Return (x, y) of the center of cell containing provided text 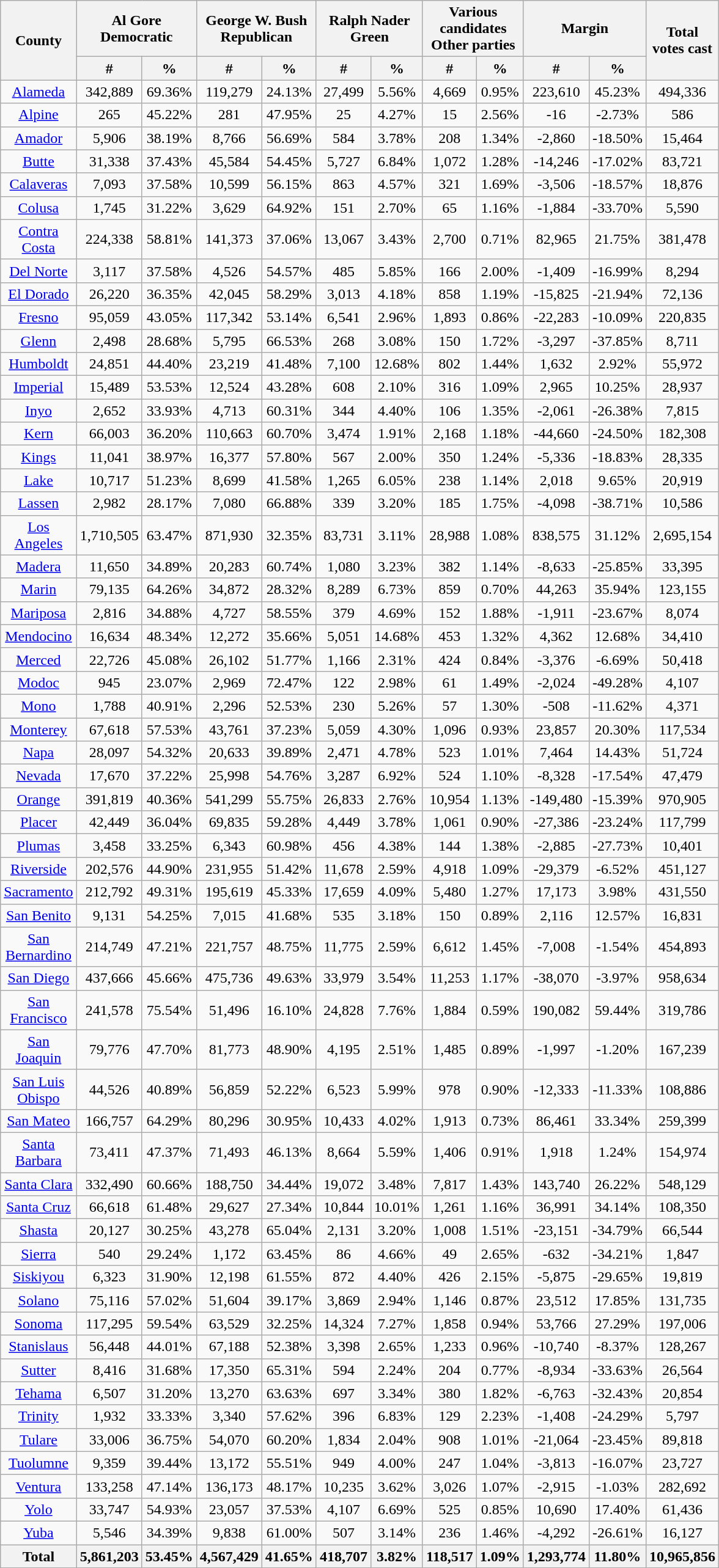
1,485 (449, 1050)
1.28% (500, 161)
379 (344, 613)
391,819 (109, 799)
43,761 (229, 729)
485 (344, 271)
7,815 (682, 411)
45.08% (169, 659)
35.94% (618, 590)
5,797 (682, 1416)
-33.63% (618, 1370)
10,690 (556, 1509)
59.28% (289, 822)
2.96% (396, 317)
2.31% (396, 659)
2.04% (396, 1440)
1,932 (109, 1416)
1.34% (500, 138)
13,067 (344, 240)
1,008 (449, 1231)
-2,860 (556, 138)
San Luis Obispo (39, 1089)
33,395 (682, 566)
39.44% (169, 1463)
1,265 (344, 480)
-18.57% (618, 185)
584 (344, 138)
16,127 (682, 1533)
1.44% (500, 364)
131,735 (682, 1300)
10.25% (618, 387)
2.70% (396, 208)
548,129 (682, 1184)
Yuba (39, 1533)
37.23% (289, 729)
-26.61% (618, 1533)
33.93% (169, 411)
220,835 (682, 317)
69.36% (169, 92)
34.39% (169, 1533)
18,876 (682, 185)
128,267 (682, 1347)
259,399 (682, 1121)
123,155 (682, 590)
4,371 (682, 706)
San Diego (39, 978)
5.85% (396, 271)
8,294 (682, 271)
Solano (39, 1300)
1.19% (500, 294)
33.34% (618, 1121)
4,195 (344, 1050)
-15.39% (618, 799)
39.89% (289, 753)
3,026 (449, 1486)
3.11% (396, 535)
2,965 (556, 387)
20.30% (618, 729)
523 (449, 753)
Trinity (39, 1416)
908 (449, 1440)
21.75% (618, 240)
44,263 (556, 590)
-17.54% (618, 776)
53.53% (169, 387)
63.45% (289, 1254)
265 (109, 115)
108,350 (682, 1207)
-16.99% (618, 271)
-16 (556, 115)
17,670 (109, 776)
-17.02% (618, 161)
13,270 (229, 1393)
4.57% (396, 185)
5,727 (344, 161)
50,418 (682, 659)
454,893 (682, 947)
Mono (39, 706)
31.22% (169, 208)
1.38% (500, 846)
224,338 (109, 240)
859 (449, 590)
-11.62% (618, 706)
-24.29% (618, 1416)
1,406 (449, 1152)
10,586 (682, 504)
-12,333 (556, 1089)
-6,763 (556, 1393)
30.25% (169, 1231)
61 (449, 683)
188,750 (229, 1184)
3.43% (396, 240)
525 (449, 1509)
8,711 (682, 340)
56,859 (229, 1089)
75,116 (109, 1300)
13,172 (229, 1463)
Siskiyou (39, 1277)
-38,070 (556, 978)
Stanislaus (39, 1347)
47.21% (169, 947)
40.89% (169, 1089)
1.07% (500, 1486)
12,198 (229, 1277)
970,905 (682, 799)
San Joaquin (39, 1050)
15,489 (109, 387)
4,526 (229, 271)
27.29% (618, 1324)
1.49% (500, 683)
6,323 (109, 1277)
-23.45% (618, 1440)
2,982 (109, 504)
166,757 (109, 1121)
5.26% (396, 706)
20,633 (229, 753)
4,918 (449, 869)
-34.79% (618, 1231)
37.22% (169, 776)
31.90% (169, 1277)
221,757 (229, 947)
-1.54% (618, 947)
63,529 (229, 1324)
56.69% (289, 138)
350 (449, 457)
117,799 (682, 822)
1,893 (449, 317)
1.18% (500, 434)
3.48% (396, 1184)
0.77% (500, 1370)
Ralph NaderGreen (369, 29)
San Benito (39, 915)
0.73% (500, 1121)
214,749 (109, 947)
34.44% (289, 1184)
-2,885 (556, 846)
3,398 (344, 1347)
86,461 (556, 1121)
456 (344, 846)
1.72% (500, 340)
-10.09% (618, 317)
5,590 (682, 208)
15 (449, 115)
1,834 (344, 1440)
37.43% (169, 161)
319,786 (682, 1009)
1,913 (449, 1121)
195,619 (229, 892)
-1,409 (556, 271)
58.55% (289, 613)
48.75% (289, 947)
-3,813 (556, 1463)
8,766 (229, 138)
23,057 (229, 1509)
106 (449, 411)
47.70% (169, 1050)
43.05% (169, 317)
44.40% (169, 364)
1,847 (682, 1254)
20,854 (682, 1393)
63.47% (169, 535)
39.17% (289, 1300)
144 (449, 846)
55.75% (289, 799)
594 (344, 1370)
151 (344, 208)
2,131 (344, 1231)
36.75% (169, 1440)
31.12% (618, 535)
6.69% (396, 1509)
110,663 (229, 434)
Santa Clara (39, 1184)
Mariposa (39, 613)
Sutter (39, 1370)
34.89% (169, 566)
2.94% (396, 1300)
122 (344, 683)
3.34% (396, 1393)
-24.50% (618, 434)
Sierra (39, 1254)
60.70% (289, 434)
190,082 (556, 1009)
4,449 (344, 822)
-8,328 (556, 776)
66.53% (289, 340)
8,416 (109, 1370)
1,061 (449, 822)
County (39, 40)
Alpine (39, 115)
Sacramento (39, 892)
16.10% (289, 1009)
-16.07% (618, 1463)
238 (449, 480)
-34.21% (618, 1254)
43,278 (229, 1231)
2,498 (109, 340)
26,102 (229, 659)
-4,098 (556, 504)
48.90% (289, 1050)
494,336 (682, 92)
-37.85% (618, 340)
166 (449, 271)
381,478 (682, 240)
52.53% (289, 706)
2.56% (500, 115)
34.88% (169, 613)
6,343 (229, 846)
535 (344, 915)
0.85% (500, 1509)
-18.83% (618, 457)
47.14% (169, 1486)
43.28% (289, 387)
28.68% (169, 340)
1,293,774 (556, 1556)
16,377 (229, 457)
212,792 (109, 892)
945 (109, 683)
4.66% (396, 1254)
129 (449, 1416)
185 (449, 504)
75.54% (169, 1009)
1.13% (500, 799)
1.43% (500, 1184)
51,604 (229, 1300)
9.65% (618, 480)
1.91% (396, 434)
-10,740 (556, 1347)
54,070 (229, 1440)
-2,024 (556, 683)
Lake (39, 480)
978 (449, 1089)
Kern (39, 434)
Humboldt (39, 364)
3,340 (229, 1416)
11,775 (344, 947)
42,449 (109, 822)
-149,480 (556, 799)
8,289 (344, 590)
31.20% (169, 1393)
-33.70% (618, 208)
281 (229, 115)
-3,506 (556, 185)
1,166 (344, 659)
14.43% (618, 753)
10,954 (449, 799)
32.35% (289, 535)
11,041 (109, 457)
1,918 (556, 1152)
453 (449, 636)
2,018 (556, 480)
45,584 (229, 161)
507 (344, 1533)
San Francisco (39, 1009)
34,410 (682, 636)
167,239 (682, 1050)
27.34% (289, 1207)
2,816 (109, 613)
-27,386 (556, 822)
3,117 (109, 271)
49.31% (169, 892)
28,988 (449, 535)
17.40% (618, 1509)
51,724 (682, 753)
49.63% (289, 978)
Marin (39, 590)
Placer (39, 822)
7,080 (229, 504)
Lassen (39, 504)
Riverside (39, 869)
858 (449, 294)
-23,151 (556, 1231)
-23.24% (618, 822)
40.91% (169, 706)
29.24% (169, 1254)
6,523 (344, 1089)
55,972 (682, 364)
Calaveras (39, 185)
15,464 (682, 138)
81,773 (229, 1050)
95,059 (109, 317)
53,766 (556, 1324)
52.38% (289, 1347)
31.68% (169, 1370)
67,618 (109, 729)
64.26% (169, 590)
0.84% (500, 659)
396 (344, 1416)
54.57% (289, 271)
Total (39, 1556)
152 (449, 613)
231,955 (229, 869)
25,998 (229, 776)
-2,915 (556, 1486)
133,258 (109, 1486)
-3,297 (556, 340)
69,835 (229, 822)
10,844 (344, 1207)
Tehama (39, 1393)
-1.20% (618, 1050)
7,817 (449, 1184)
26,564 (682, 1370)
24,828 (344, 1009)
4,362 (556, 636)
61.00% (289, 1533)
4,567,429 (229, 1556)
-4,292 (556, 1533)
118,517 (449, 1556)
197,006 (682, 1324)
Colusa (39, 208)
4.09% (396, 892)
958,634 (682, 978)
3,474 (344, 434)
6.73% (396, 590)
-5,336 (556, 457)
-22,283 (556, 317)
11,678 (344, 869)
41.68% (289, 915)
Napa (39, 753)
Madera (39, 566)
20,283 (229, 566)
26,833 (344, 799)
524 (449, 776)
27,499 (344, 92)
6.92% (396, 776)
59.44% (618, 1009)
53.14% (289, 317)
89,818 (682, 1440)
1,745 (109, 208)
67,188 (229, 1347)
6,507 (109, 1393)
28,335 (682, 457)
45.66% (169, 978)
Monterey (39, 729)
-1.03% (618, 1486)
3,013 (344, 294)
9,838 (229, 1533)
Kings (39, 457)
3.98% (618, 892)
-29.65% (618, 1277)
2.51% (396, 1050)
36.20% (169, 434)
7,015 (229, 915)
11,650 (109, 566)
16,831 (682, 915)
54.93% (169, 1509)
37.06% (289, 240)
223,610 (556, 92)
136,173 (229, 1486)
7.27% (396, 1324)
424 (449, 659)
Margin (584, 29)
5,051 (344, 636)
7.76% (396, 1009)
4,713 (229, 411)
Nevada (39, 776)
12,524 (229, 387)
80,296 (229, 1121)
82,965 (556, 240)
51.77% (289, 659)
6.83% (396, 1416)
9,131 (109, 915)
Butte (39, 161)
-18.50% (618, 138)
-1,997 (556, 1050)
San Mateo (39, 1121)
236 (449, 1533)
44,526 (109, 1089)
332,490 (109, 1184)
56.15% (289, 185)
66.88% (289, 504)
33.25% (169, 846)
72,136 (682, 294)
29,627 (229, 1207)
Various candidatesOther parties (473, 29)
60.20% (289, 1440)
47.37% (169, 1152)
20,127 (109, 1231)
-32.43% (618, 1393)
697 (344, 1393)
0.96% (500, 1347)
23,857 (556, 729)
19,819 (682, 1277)
53.45% (169, 1556)
2,652 (109, 411)
33,006 (109, 1440)
9,359 (109, 1463)
61,436 (682, 1509)
17,659 (344, 892)
339 (344, 504)
12.57% (618, 915)
540 (109, 1254)
-26.38% (618, 411)
52.22% (289, 1089)
65.04% (289, 1231)
51.42% (289, 869)
380 (449, 1393)
23.07% (169, 683)
Al Gore Democratic (136, 29)
49 (449, 1254)
57.53% (169, 729)
1,788 (109, 706)
0.91% (500, 1152)
George W. BushRepublican (256, 29)
1.45% (500, 947)
316 (449, 387)
5,546 (109, 1533)
117,534 (682, 729)
83,721 (682, 161)
5,059 (344, 729)
5.99% (396, 1089)
10,401 (682, 846)
108,886 (682, 1089)
1.04% (500, 1463)
5,861,203 (109, 1556)
37.53% (289, 1509)
-44,660 (556, 434)
Del Norte (39, 271)
344 (344, 411)
-632 (556, 1254)
Sonoma (39, 1324)
8,074 (682, 613)
El Dorado (39, 294)
2,471 (344, 753)
2.10% (396, 387)
1,172 (229, 1254)
66,618 (109, 1207)
86 (344, 1254)
1.75% (500, 504)
Tuolumne (39, 1463)
61.48% (169, 1207)
16,634 (109, 636)
11.80% (618, 1556)
36,991 (556, 1207)
31,338 (109, 161)
Inyo (39, 411)
1,146 (449, 1300)
4.00% (396, 1463)
3,869 (344, 1300)
73,411 (109, 1152)
28.17% (169, 504)
79,135 (109, 590)
1,858 (449, 1324)
34,872 (229, 590)
Santa Barbara (39, 1152)
34.14% (618, 1207)
-5,875 (556, 1277)
63.63% (289, 1393)
6.05% (396, 480)
66,003 (109, 434)
45.33% (289, 892)
418,707 (344, 1556)
71,493 (229, 1152)
57.02% (169, 1300)
4.18% (396, 294)
-21,064 (556, 1440)
802 (449, 364)
3,458 (109, 846)
54.32% (169, 753)
33.33% (169, 1416)
3.08% (396, 340)
3,287 (344, 776)
10,599 (229, 185)
14,324 (344, 1324)
36.04% (169, 822)
51.23% (169, 480)
208 (449, 138)
42,045 (229, 294)
10,235 (344, 1486)
1,884 (449, 1009)
54.25% (169, 915)
2.92% (618, 364)
2.98% (396, 683)
2,296 (229, 706)
65.31% (289, 1370)
26,220 (109, 294)
33,979 (344, 978)
72.47% (289, 683)
2,695,154 (682, 535)
437,666 (109, 978)
57 (449, 706)
1,080 (344, 566)
-508 (556, 706)
23,512 (556, 1300)
1.17% (500, 978)
-15,825 (556, 294)
Shasta (39, 1231)
-49.28% (618, 683)
1,233 (449, 1347)
57.80% (289, 457)
4.30% (396, 729)
-8.37% (618, 1347)
4.27% (396, 115)
863 (344, 185)
0.94% (500, 1324)
64.92% (289, 208)
586 (682, 115)
Santa Cruz (39, 1207)
38.19% (169, 138)
-3.97% (618, 978)
40.36% (169, 799)
1.46% (500, 1533)
23,219 (229, 364)
47,479 (682, 776)
0.93% (500, 729)
4.69% (396, 613)
-7,008 (556, 947)
3.62% (396, 1486)
2,168 (449, 434)
872 (344, 1277)
38.97% (169, 457)
12,272 (229, 636)
10,433 (344, 1121)
Plumas (39, 846)
3.54% (396, 978)
-1,408 (556, 1416)
-23.67% (618, 613)
5,480 (449, 892)
Merced (39, 659)
30.95% (289, 1121)
-11.33% (618, 1089)
-14,246 (556, 161)
949 (344, 1463)
60.98% (289, 846)
-6.69% (618, 659)
3,629 (229, 208)
5.59% (396, 1152)
32.25% (289, 1324)
17.85% (618, 1300)
17,350 (229, 1370)
55.51% (289, 1463)
54.45% (289, 161)
10,965,856 (682, 1556)
59.54% (169, 1324)
1,096 (449, 729)
1,261 (449, 1207)
Fresno (39, 317)
41.48% (289, 364)
24.13% (289, 92)
83,731 (344, 535)
San Bernardino (39, 947)
36.35% (169, 294)
567 (344, 457)
6,612 (449, 947)
-6.52% (618, 869)
20,919 (682, 480)
-1,884 (556, 208)
7,093 (109, 185)
1.32% (500, 636)
1,632 (556, 364)
51,496 (229, 1009)
2,969 (229, 683)
45.23% (618, 92)
0.59% (500, 1009)
204 (449, 1370)
60.31% (289, 411)
143,740 (556, 1184)
25 (344, 115)
0.95% (500, 92)
Total votes cast (682, 40)
4.38% (396, 846)
33,747 (109, 1509)
66,544 (682, 1231)
47.95% (289, 115)
2,700 (449, 240)
44.01% (169, 1347)
-25.85% (618, 566)
22,726 (109, 659)
Imperial (39, 387)
1.27% (500, 892)
14.68% (396, 636)
117,342 (229, 317)
Modoc (39, 683)
7,464 (556, 753)
45.22% (169, 115)
24,851 (109, 364)
4.78% (396, 753)
64.29% (169, 1121)
10.01% (396, 1207)
5,795 (229, 340)
1.08% (500, 535)
119,279 (229, 92)
58.29% (289, 294)
Contra Costa (39, 240)
1,710,505 (109, 535)
321 (449, 185)
79,776 (109, 1050)
-2.73% (618, 115)
Glenn (39, 340)
2,116 (556, 915)
28,937 (682, 387)
-1,911 (556, 613)
57.62% (289, 1416)
Ventura (39, 1486)
431,550 (682, 892)
182,308 (682, 434)
451,127 (682, 869)
-8,934 (556, 1370)
3.14% (396, 1533)
1.30% (500, 706)
141,373 (229, 240)
19,072 (344, 1184)
56,448 (109, 1347)
35.66% (289, 636)
48.34% (169, 636)
61.55% (289, 1277)
241,578 (109, 1009)
2.23% (500, 1416)
Yolo (39, 1509)
46.13% (289, 1152)
4.02% (396, 1121)
382 (449, 566)
247 (449, 1463)
2.76% (396, 799)
10,717 (109, 480)
202,576 (109, 869)
-21.94% (618, 294)
60.74% (289, 566)
426 (449, 1277)
0.87% (500, 1300)
1.35% (500, 411)
5.56% (396, 92)
1.10% (500, 776)
3.23% (396, 566)
7,100 (344, 364)
0.86% (500, 317)
5,906 (109, 138)
-27.73% (618, 846)
3.18% (396, 915)
1.82% (500, 1393)
Alameda (39, 92)
17,173 (556, 892)
1.88% (500, 613)
Los Angeles (39, 535)
28.32% (289, 590)
608 (344, 387)
41.65% (289, 1556)
282,692 (682, 1486)
58.81% (169, 240)
475,736 (229, 978)
41.58% (289, 480)
1.69% (500, 185)
-38.71% (618, 504)
871,930 (229, 535)
28,097 (109, 753)
44.90% (169, 869)
117,295 (109, 1324)
Orange (39, 799)
Mendocino (39, 636)
65 (449, 208)
Amador (39, 138)
60.66% (169, 1184)
154,974 (682, 1152)
1.51% (500, 1231)
541,299 (229, 799)
1,072 (449, 161)
4,669 (449, 92)
3.82% (396, 1556)
268 (344, 340)
6,541 (344, 317)
2.15% (500, 1277)
11,253 (449, 978)
0.70% (500, 590)
-29,379 (556, 869)
-2,061 (556, 411)
26.22% (618, 1184)
4,727 (229, 613)
342,889 (109, 92)
8,699 (229, 480)
6.84% (396, 161)
-3,376 (556, 659)
23,727 (682, 1463)
0.71% (500, 240)
230 (344, 706)
Tulare (39, 1440)
54.76% (289, 776)
8,664 (344, 1152)
-8,633 (556, 566)
2.24% (396, 1370)
838,575 (556, 535)
48.17% (289, 1486)
